Extract the [x, y] coordinate from the center of the cell holding the provided text.  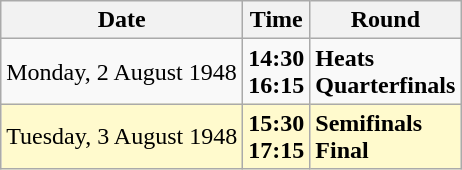
15:3017:15 [276, 136]
14:3016:15 [276, 72]
Monday, 2 August 1948 [122, 72]
SemifinalsFinal [386, 136]
Time [276, 20]
HeatsQuarterfinals [386, 72]
Date [122, 20]
Tuesday, 3 August 1948 [122, 136]
Round [386, 20]
